Pinpoint the cell where the given text exists, returning its (x, y) midpoint coordinate. 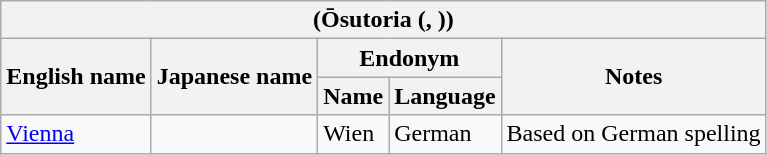
Vienna (76, 134)
German (445, 134)
Language (445, 96)
Notes (634, 77)
Endonym (410, 58)
Based on German spelling (634, 134)
Name (354, 96)
(Ōsutoria (, )) (384, 20)
English name (76, 77)
Wien (354, 134)
Japanese name (234, 77)
